Output the [X, Y] coordinate of the center of the cell containing the given text.  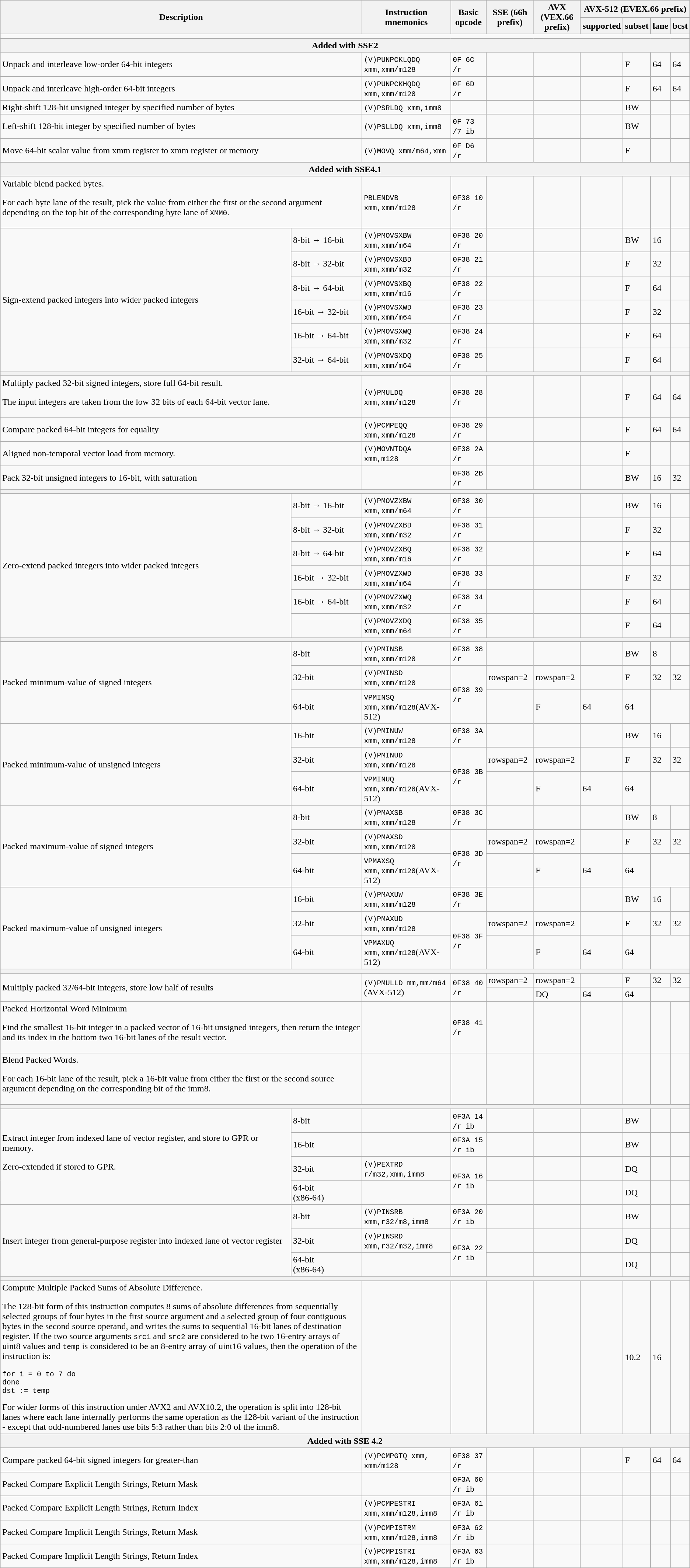
0F38 23 /r [468, 312]
0F 6C /r [468, 64]
(V)PCMPISTRI xmm,xmm/m128,imm8 [406, 1556]
0F3A 22 /r ib [468, 1252]
VPMINUQ xmm,xmm/m128(AVX-512) [406, 788]
Pack 32-bit unsigned integers to 16-bit, with saturation [181, 478]
SSE (66h prefix) [510, 17]
(V)PUNPCKHQDQ xmm,xmm/m128 [406, 88]
Move 64-bit scalar value from xmm register to xmm register or memory [181, 150]
(V)MOVNTDQA xmm,m128 [406, 453]
Added with SSE 4.2 [345, 1441]
subset [637, 26]
Packed minimum-value of unsigned integers [146, 764]
Sign-extend packed integers into wider packed integers [146, 300]
0F38 3F /r [468, 940]
lane [661, 26]
0F3A 60 /r ib [468, 1484]
Packed Compare Explicit Length Strings, Return Index [181, 1508]
0F38 32 /r [468, 554]
Multiply packed 32/64-bit integers, store low half of results [181, 987]
0F3A 61 /r ib [468, 1508]
Insert integer from general-purpose register into indexed lane of vector register [146, 1241]
(V)PMOVZXBW xmm,xmm/m64 [406, 506]
0F38 31 /r [468, 529]
0F38 3C /r [468, 818]
Added with SSE2 [345, 45]
Unpack and interleave low-order 64-bit integers [181, 64]
(V)PCMPEQQ xmm,xmm/m128 [406, 430]
0F38 33 /r [468, 577]
(V)PSRLDQ xmm,imm8 [406, 107]
0F3A 20 /r ib [468, 1216]
Instruction mnemonics [406, 17]
0F38 21 /r [468, 264]
AVX-512 (EVEX.66 prefix) [635, 9]
VPMAXSQ xmm,xmm/m128(AVX-512) [406, 870]
(V)PMULDQ xmm,xmm/m128 [406, 397]
(V)PMAXUW xmm,xmm/m128 [406, 899]
(V)PMOVSXBQ xmm,xmm/m16 [406, 288]
Multiply packed 32-bit signed integers, store full 64-bit result.The input integers are taken from the low 32 bits of each 64-bit vector lane. [181, 397]
0F38 30 /r [468, 506]
0F38 40 /r [468, 987]
0F38 24 /r [468, 336]
supported [602, 26]
0F38 38 /r [468, 654]
0F38 10 /r [468, 202]
0F38 2A /r [468, 453]
(V)PEXTRD r/m32,xmm,imm8 [406, 1168]
(V)PMOVZXBD xmm,xmm/m32 [406, 529]
0F38 29 /r [468, 430]
(V)PCMPGTQ xmm, xmm/m128 [406, 1460]
0F38 37 /r [468, 1460]
(V)PMINSB xmm,xmm/m128 [406, 654]
(V)PMAXUD xmm,xmm/m128 [406, 923]
(V)PMAXSD xmm,xmm/m128 [406, 841]
0F38 41 /r [468, 1027]
(V)PCMPISTRM xmm,xmm/m128,imm8 [406, 1532]
0F 73 /7 ib [468, 126]
Packed Compare Implicit Length Strings, Return Mask [181, 1532]
(V)PMOVZXWD xmm,xmm/m64 [406, 577]
(V)PMINUD xmm,xmm/m128 [406, 759]
0F38 20 /r [468, 240]
(V)PMOVSXBD xmm,xmm/m32 [406, 264]
0F38 35 /r [468, 625]
0F3A 63 /r ib [468, 1556]
Packed maximum-value of unsigned integers [146, 928]
(V)PMINSD xmm,xmm/m128 [406, 677]
Unpack and interleave high-order 64-bit integers [181, 88]
(V)PMOVZXDQ xmm,xmm/m64 [406, 625]
0F38 2B /r [468, 478]
0F38 3A /r [468, 736]
(V)MOVQ xmm/m64,xmm [406, 150]
0F3A 62 /r ib [468, 1532]
(V)PCMPESTRI xmm,xmm/m128,imm8 [406, 1508]
PBLENDVB xmm,xmm/m128 [406, 202]
VPMAXUQ xmm,xmm/m128(AVX-512) [406, 952]
0F3A 14 /r ib [468, 1121]
0F38 3D /r [468, 858]
(V)PMINUW xmm,xmm/m128 [406, 736]
0F38 34 /r [468, 602]
Packed Compare Implicit Length Strings, Return Index [181, 1556]
0F38 22 /r [468, 288]
0F D6 /r [468, 150]
(V)PMULLD mm,mm/m64(AVX-512) [406, 987]
Compare packed 64-bit signed integers for greater-than [181, 1460]
Packed Compare Explicit Length Strings, Return Mask [181, 1484]
(V)PUNPCKLQDQ xmm,xmm/m128 [406, 64]
Aligned non-temporal vector load from memory. [181, 453]
0F38 28 /r [468, 397]
(V)PMOVSXWD xmm,xmm/m64 [406, 312]
Extract integer from indexed lane of vector register, and store to GPR or memory.Zero-extended if stored to GPR. [146, 1157]
(V)PMOVSXBW xmm,xmm/m64 [406, 240]
AVX(VEX.66 prefix) [557, 17]
0F3A 15 /r ib [468, 1145]
VPMINSQ xmm,xmm/m128(AVX-512) [406, 707]
(V)PINSRB xmm,r32/m8,imm8 [406, 1216]
Right-shift 128-bit unsigned integer by specified number of bytes [181, 107]
Added with SSE4.1 [345, 169]
0F3A 16 /r ib [468, 1181]
Description [181, 17]
Packed maximum-value of signed integers [146, 846]
(V)PSLLDQ xmm,imm8 [406, 126]
32-bit → 64-bit [326, 360]
0F38 3B /r [468, 776]
Basic opcode [468, 17]
(V)PMAXSB xmm,xmm/m128 [406, 818]
(V)PMOVZXWQ xmm,xmm/m32 [406, 602]
10.2 [637, 1357]
(V)PMOVSXWQ xmm,xmm/m32 [406, 336]
0F 6D /r [468, 88]
0F38 39 /r [468, 694]
Packed minimum-value of signed integers [146, 683]
Left-shift 128-bit integer by specified number of bytes [181, 126]
0F38 3E /r [468, 899]
0F38 25 /r [468, 360]
(V)PINSRD xmm,r32/m32,imm8 [406, 1241]
(V)PMOVZXBQ xmm,xmm/m16 [406, 554]
Zero-extend packed integers into wider packed integers [146, 565]
(V)PMOVSXDQ xmm,xmm/m64 [406, 360]
bcst [680, 26]
Compare packed 64-bit integers for equality [181, 430]
